Extract the [X, Y] coordinate from the center of the cell holding the provided text.  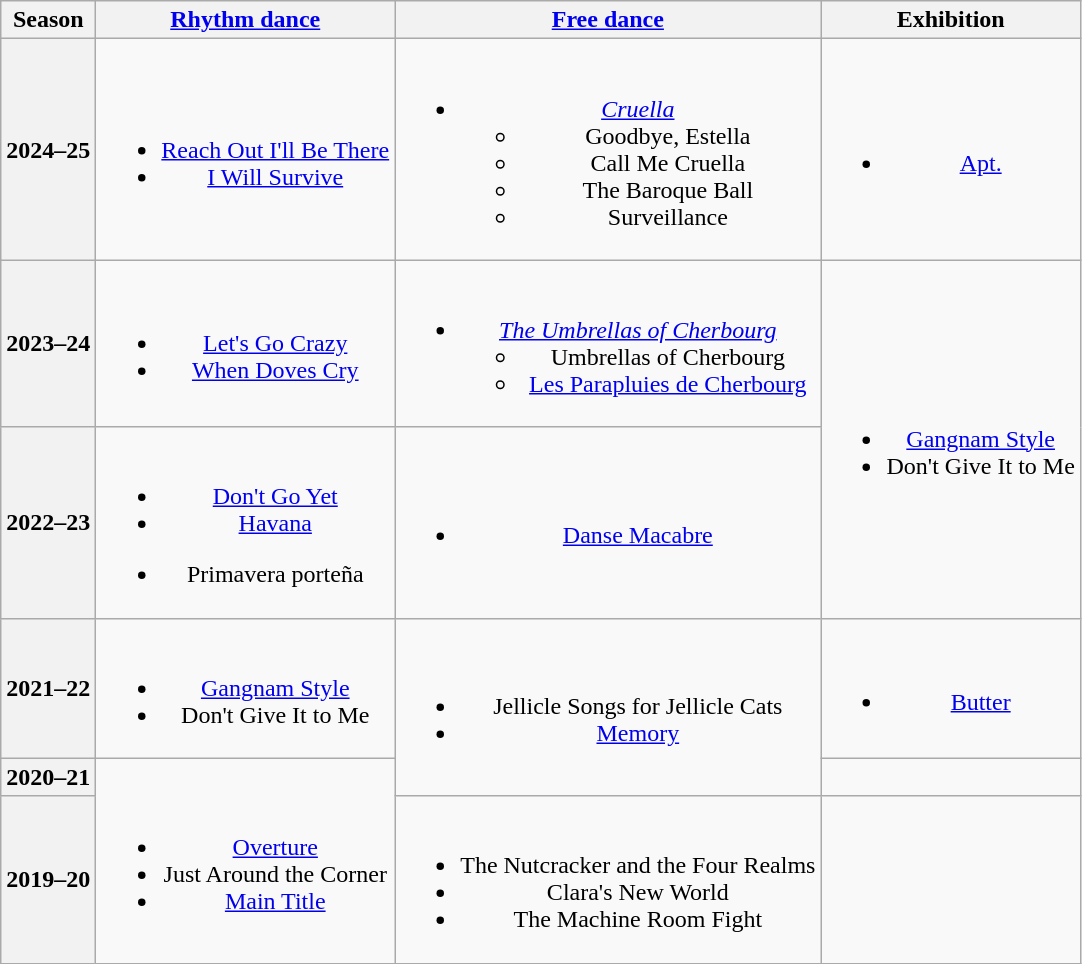
Don't Go Yet HavanaPrimavera porteña [246, 522]
2021–22 [48, 688]
Let's Go CrazyWhen Doves Cry [246, 344]
2023–24 [48, 344]
Season [48, 20]
2022–23 [48, 522]
2024–25 [48, 150]
Jellicle Songs for Jellicle CatsMemory [608, 707]
Exhibition [950, 20]
Gangnam StyleDon't Give It to Me [246, 688]
Danse Macabre [608, 522]
The Umbrellas of Cherbourg Umbrellas of Cherbourg Les Parapluies de Cherbourg [608, 344]
OvertureJust Around the CornerMain Title [246, 860]
Butter [950, 688]
Reach Out I'll Be There I Will Survive [246, 150]
Apt. [950, 150]
Free dance [608, 20]
CruellaGoodbye, Estella Call Me Cruella The Baroque BallSurveillance [608, 150]
The Nutcracker and the Four RealmsClara's New WorldThe Machine Room Fight [608, 880]
Gangnam Style Don't Give It to Me [950, 439]
2019–20 [48, 880]
Rhythm dance [246, 20]
2020–21 [48, 777]
